Output the (X, Y) coordinate of the center of the cell containing the given text.  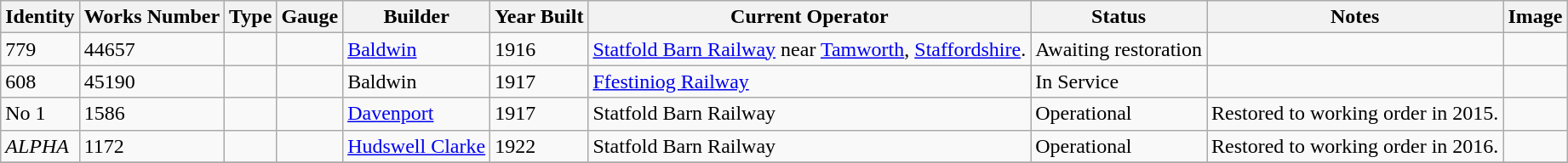
In Service (1119, 81)
Year Built (540, 17)
608 (40, 81)
Restored to working order in 2016. (1355, 146)
No 1 (40, 114)
Restored to working order in 2015. (1355, 114)
44657 (152, 49)
Statfold Barn Railway near Tamworth, Staffordshire. (810, 49)
Davenport (417, 114)
Identity (40, 17)
1922 (540, 146)
Gauge (310, 17)
1586 (152, 114)
Works Number (152, 17)
Hudswell Clarke (417, 146)
Type (250, 17)
1172 (152, 146)
Status (1119, 17)
1916 (540, 49)
Current Operator (810, 17)
ALPHA (40, 146)
Builder (417, 17)
779 (40, 49)
Ffestiniog Railway (810, 81)
Image (1536, 17)
Notes (1355, 17)
Awaiting restoration (1119, 49)
45190 (152, 81)
